From the cell containing the given text, extract its center point as (x, y) coordinate. 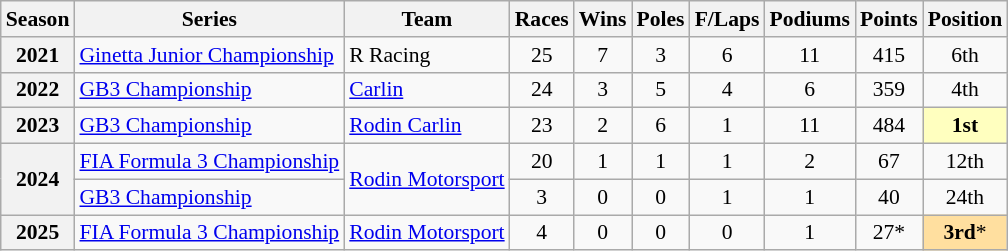
R Racing (426, 55)
4th (965, 90)
484 (889, 126)
24th (965, 197)
Ginetta Junior Championship (209, 55)
359 (889, 90)
415 (889, 55)
2023 (38, 126)
Position (965, 19)
Rodin Carlin (426, 126)
3rd* (965, 233)
Podiums (810, 19)
1st (965, 126)
Races (542, 19)
Season (38, 19)
Wins (603, 19)
25 (542, 55)
2025 (38, 233)
Series (209, 19)
Team (426, 19)
6th (965, 55)
Points (889, 19)
40 (889, 197)
Poles (661, 19)
24 (542, 90)
2022 (38, 90)
27* (889, 233)
23 (542, 126)
Carlin (426, 90)
2021 (38, 55)
7 (603, 55)
2024 (38, 180)
20 (542, 162)
67 (889, 162)
5 (661, 90)
F/Laps (728, 19)
12th (965, 162)
